Locate the cell with the specified text and output its (x, y) center coordinate. 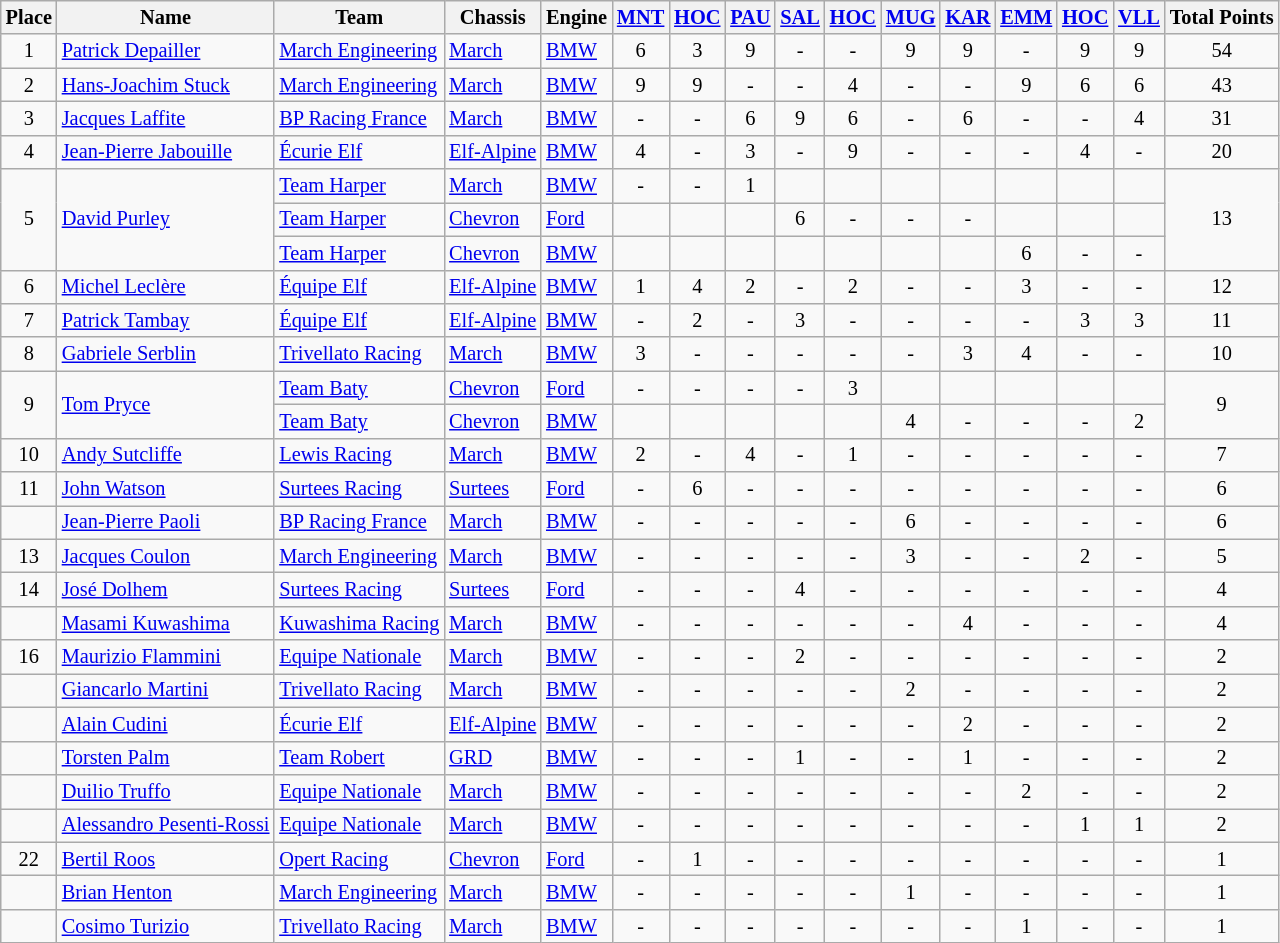
Alain Cudini (166, 724)
GRD (492, 758)
Patrick Depailler (166, 51)
20 (1222, 152)
31 (1222, 118)
MUG (911, 17)
Jean-Pierre Jabouille (166, 152)
Place (29, 17)
Duilio Truffo (166, 791)
MNT (640, 17)
Jacques Laffite (166, 118)
Jacques Coulon (166, 556)
14 (29, 589)
Name (166, 17)
54 (1222, 51)
Bertil Roos (166, 859)
Team (359, 17)
José Dolhem (166, 589)
KAR (968, 17)
John Watson (166, 489)
Michel Leclère (166, 287)
Giancarlo Martini (166, 690)
Opert Racing (359, 859)
Tom Pryce (166, 404)
SAL (800, 17)
12 (1222, 287)
22 (29, 859)
David Purley (166, 220)
EMM (1026, 17)
Maurizio Flammini (166, 657)
Jean-Pierre Paoli (166, 522)
PAU (750, 17)
8 (29, 354)
Lewis Racing (359, 455)
Cosimo Turizio (166, 926)
Chassis (492, 17)
Engine (576, 17)
Alessandro Pesenti-Rossi (166, 825)
Kuwashima Racing (359, 623)
Andy Sutcliffe (166, 455)
Hans-Joachim Stuck (166, 85)
16 (29, 657)
Patrick Tambay (166, 320)
Team Robert (359, 758)
Total Points (1222, 17)
Brian Henton (166, 892)
Gabriele Serblin (166, 354)
VLL (1139, 17)
Masami Kuwashima (166, 623)
Torsten Palm (166, 758)
43 (1222, 85)
